Return [X, Y] of the center of cell containing provided text 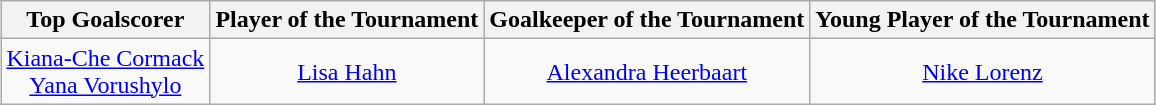
Alexandra Heerbaart [647, 72]
Top Goalscorer [106, 20]
Young Player of the Tournament [982, 20]
Lisa Hahn [347, 72]
Kiana-Che Cormack Yana Vorushylo [106, 72]
Player of the Tournament [347, 20]
Nike Lorenz [982, 72]
Goalkeeper of the Tournament [647, 20]
